Identify which cell holds the provided text, then report its (x, y) central coordinate. 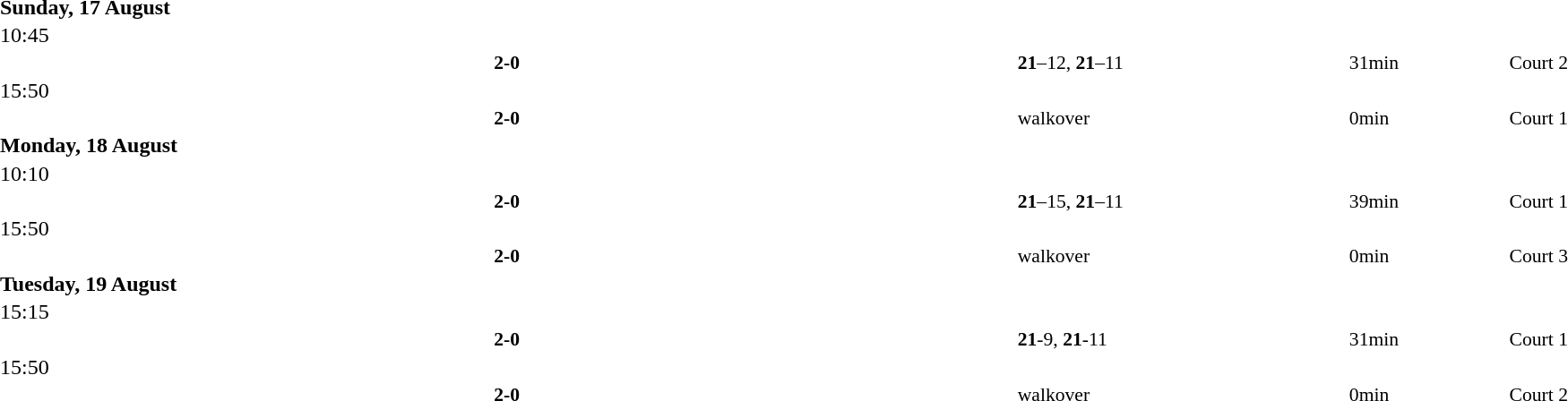
21-9, 21-11 (1181, 339)
21–12, 21–11 (1181, 63)
21–15, 21–11 (1181, 200)
39min (1426, 200)
